Return (X, Y) of the center of cell containing provided text 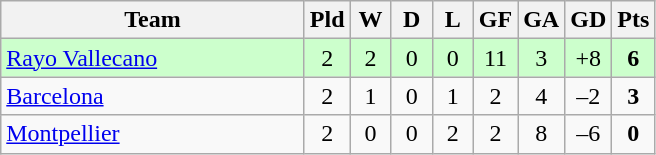
6 (634, 58)
–2 (588, 96)
GF (495, 20)
8 (542, 134)
GD (588, 20)
Pts (634, 20)
Pld (327, 20)
Rayo Vallecano (153, 58)
Montpellier (153, 134)
4 (542, 96)
GA (542, 20)
–6 (588, 134)
11 (495, 58)
D (412, 20)
Barcelona (153, 96)
W (370, 20)
Team (153, 20)
L (452, 20)
+8 (588, 58)
